Capture the cell that displays the provided text and extract its [X, Y] central coordinate. 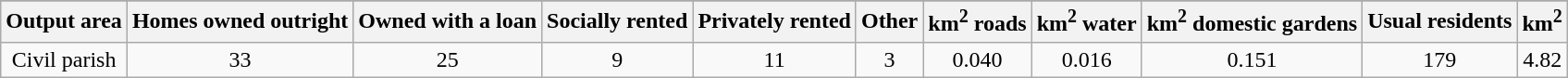
km2 domestic gardens [1252, 22]
9 [618, 59]
11 [775, 59]
Usual residents [1439, 22]
25 [448, 59]
Socially rented [618, 22]
km2 water [1086, 22]
km2 roads [977, 22]
Other [889, 22]
Civil parish [65, 59]
0.151 [1252, 59]
Output area [65, 22]
3 [889, 59]
0.040 [977, 59]
Privately rented [775, 22]
4.82 [1542, 59]
179 [1439, 59]
km2 [1542, 22]
Owned with a loan [448, 22]
0.016 [1086, 59]
Homes owned outright [240, 22]
33 [240, 59]
